Search for the cell housing the specified text and yield its (x, y) center coordinate. 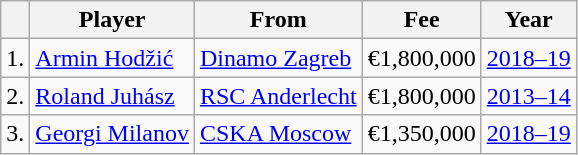
Year (528, 20)
Roland Juhász (112, 96)
CSKA Moscow (278, 134)
Dinamo Zagreb (278, 58)
€1,350,000 (422, 134)
From (278, 20)
3. (16, 134)
RSC Anderlecht (278, 96)
2013–14 (528, 96)
Player (112, 20)
1. (16, 58)
2. (16, 96)
Georgi Milanov (112, 134)
Armin Hodžić (112, 58)
Fee (422, 20)
